From the cell containing the given text, extract its center point as [X, Y] coordinate. 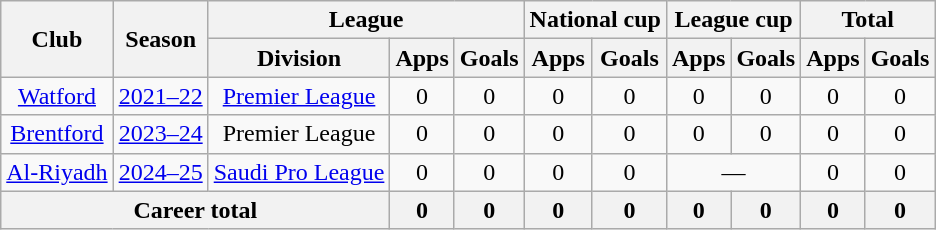
Club [57, 39]
Brentford [57, 134]
Division [299, 58]
Career total [196, 210]
Saudi Pro League [299, 172]
2021–22 [160, 96]
Al-Riyadh [57, 172]
― [733, 172]
2024–25 [160, 172]
Season [160, 39]
League cup [733, 20]
Total [868, 20]
Watford [57, 96]
National cup [595, 20]
2023–24 [160, 134]
League [366, 20]
